Search for the cell housing the specified text and yield its (x, y) center coordinate. 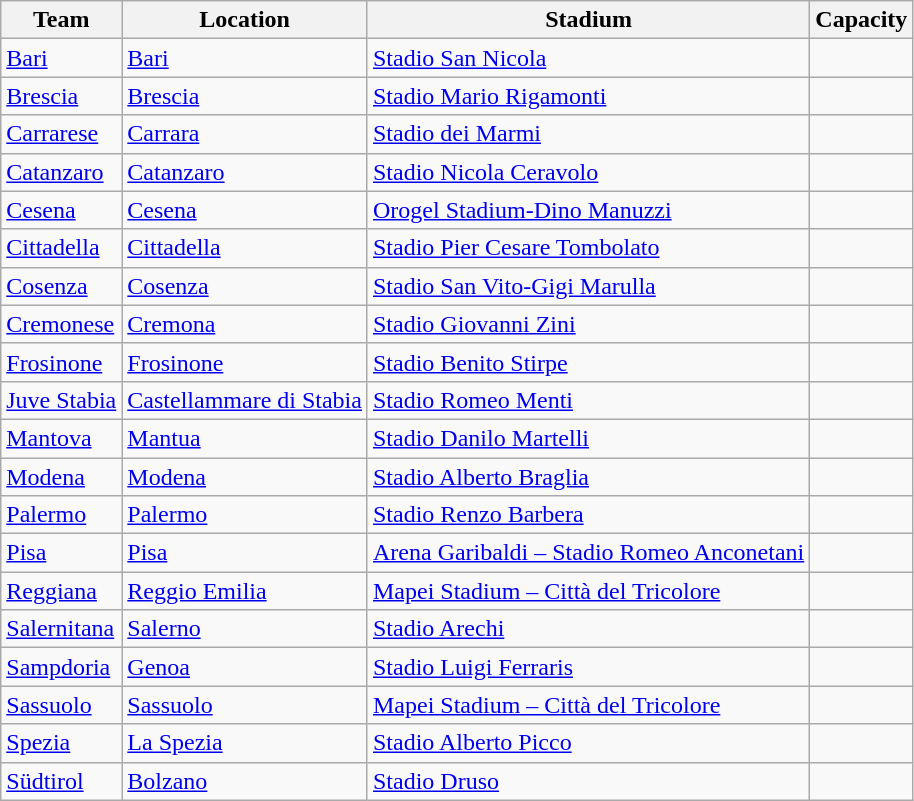
Juve Stabia (62, 400)
Team (62, 20)
Sampdoria (62, 667)
Stadio Luigi Ferraris (588, 667)
Stadio Giovanni Zini (588, 324)
Stadio Druso (588, 781)
La Spezia (245, 743)
Spezia (62, 743)
Stadio Alberto Braglia (588, 477)
Castellammare di Stabia (245, 400)
Reggio Emilia (245, 591)
Genoa (245, 667)
Cremona (245, 324)
Stadio San Nicola (588, 58)
Südtirol (62, 781)
Stadio Romeo Menti (588, 400)
Stadio Alberto Picco (588, 743)
Orogel Stadium-Dino Manuzzi (588, 210)
Reggiana (62, 591)
Stadio Benito Stirpe (588, 362)
Cremonese (62, 324)
Carrara (245, 134)
Location (245, 20)
Stadio Renzo Barbera (588, 515)
Stadio Arechi (588, 629)
Stadio Mario Rigamonti (588, 96)
Stadio Danilo Martelli (588, 438)
Stadio San Vito-Gigi Marulla (588, 286)
Stadio Nicola Ceravolo (588, 172)
Mantova (62, 438)
Arena Garibaldi – Stadio Romeo Anconetani (588, 553)
Salernitana (62, 629)
Stadio Pier Cesare Tombolato (588, 248)
Bolzano (245, 781)
Stadium (588, 20)
Salerno (245, 629)
Mantua (245, 438)
Capacity (862, 20)
Stadio dei Marmi (588, 134)
Carrarese (62, 134)
